Capture the cell that displays the provided text and extract its (X, Y) central coordinate. 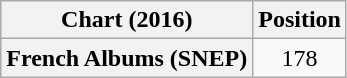
French Albums (SNEP) (127, 58)
Chart (2016) (127, 20)
Position (300, 20)
178 (300, 58)
